Capture the cell that displays the provided text and extract its (X, Y) central coordinate. 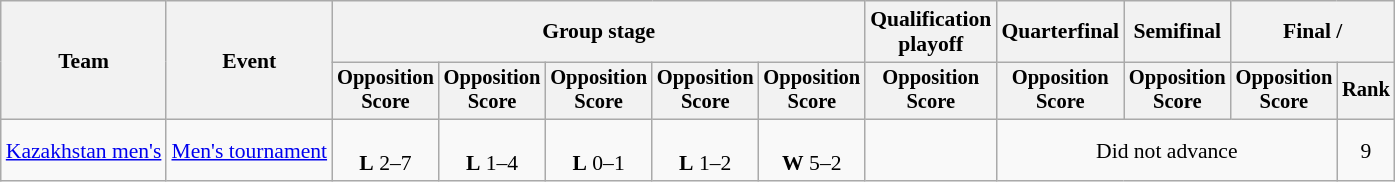
Group stage (598, 32)
L 1–4 (492, 150)
9 (1366, 150)
Final / (1313, 32)
W 5–2 (812, 150)
Men's tournament (249, 150)
Event (249, 60)
Team (84, 60)
Qualificationplayoff (930, 32)
L 1–2 (706, 150)
L 2–7 (386, 150)
Semifinal (1178, 32)
Quarterfinal (1060, 32)
L 0–1 (598, 150)
Did not advance (1166, 150)
Rank (1366, 91)
Kazakhstan men's (84, 150)
